Provide the [X, Y] coordinate of the cell's center where the given text is located.  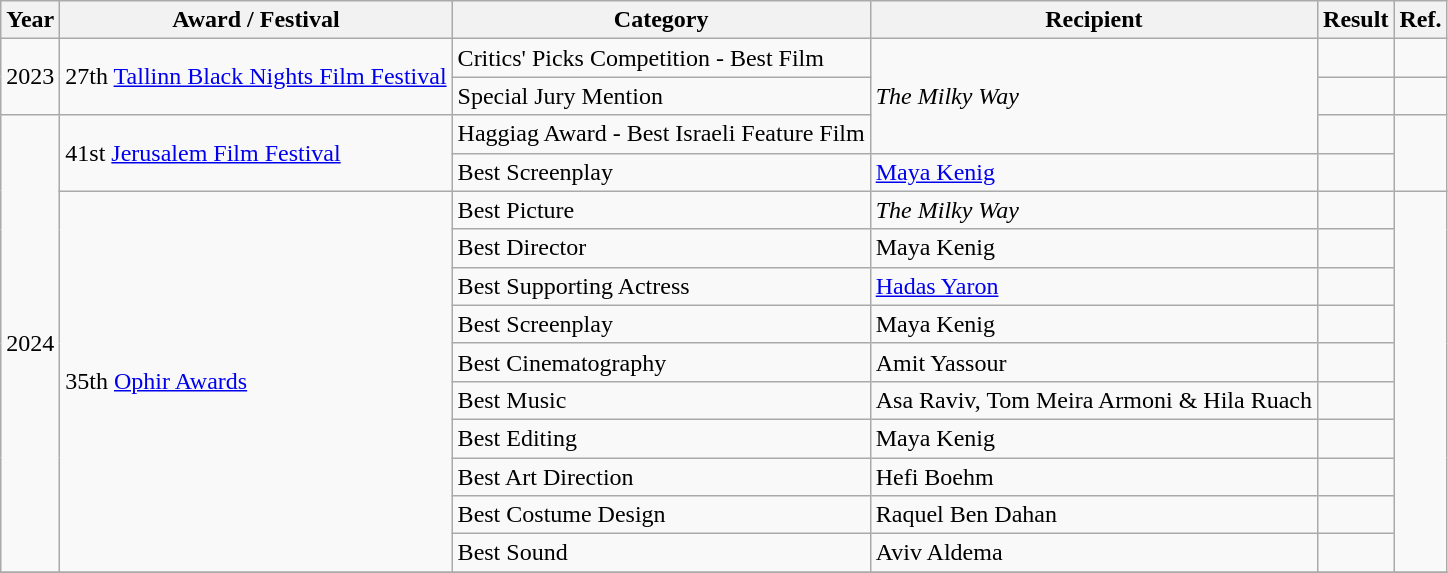
Best Picture [661, 210]
2023 [30, 77]
Year [30, 20]
2024 [30, 344]
Raquel Ben Dahan [1094, 515]
35th Ophir Awards [256, 382]
Critics' Picks Competition - Best Film [661, 58]
Best Music [661, 400]
Best Sound [661, 553]
Award / Festival [256, 20]
Asa Raviv, Tom Meira Armoni & Hila Ruach [1094, 400]
Best Cinematography [661, 362]
Amit Yassour [1094, 362]
Hefi Boehm [1094, 477]
41st Jerusalem Film Festival [256, 153]
Ref. [1420, 20]
Haggiag Award - Best Israeli Feature Film [661, 134]
27th Tallinn Black Nights Film Festival [256, 77]
Best Editing [661, 438]
Category [661, 20]
Best Director [661, 248]
Hadas Yaron [1094, 286]
Result [1356, 20]
Aviv Aldema [1094, 553]
Special Jury Mention [661, 96]
Best Art Direction [661, 477]
Best Costume Design [661, 515]
Best Supporting Actress [661, 286]
Recipient [1094, 20]
